Pinpoint the cell where the given text exists, returning its (X, Y) midpoint coordinate. 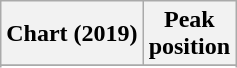
Peak position (189, 34)
Chart (2019) (72, 34)
